From the cell containing the given text, extract its center point as (x, y) coordinate. 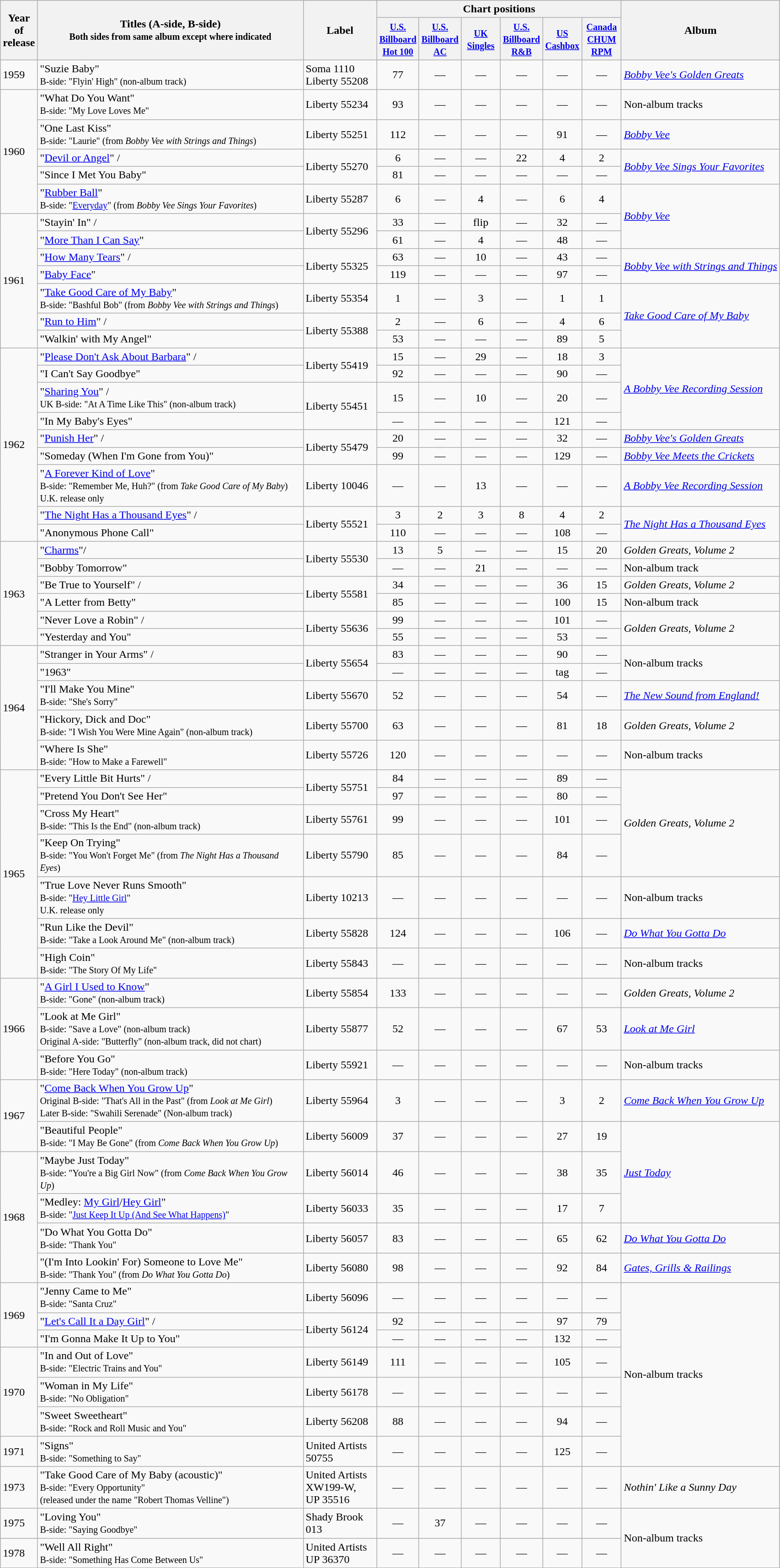
Liberty 56014 (340, 1173)
43 (562, 257)
flip (481, 222)
Soma 1110Liberty 55208 (340, 75)
"Signs"B-side: "Something to Say" (170, 1451)
"Do What You Gotta Do"B-side: "Thank You" (170, 1238)
132 (562, 1339)
1969 (19, 1315)
111 (398, 1362)
21 (481, 567)
U.S. Billboard R&B (522, 39)
Liberty 55636 (340, 628)
Liberty 55828 (340, 933)
Liberty 56178 (340, 1392)
"Devil or Angel" / (170, 158)
1966 (19, 1029)
"In and Out of Love"B-side: "Electric Trains and You" (170, 1362)
Liberty 55287 (340, 198)
93 (398, 104)
"I'm Gonna Make It Up to You" (170, 1339)
United Artists XW199-W,UP 35516 (340, 1487)
"Every Little Bit Hurts" / (170, 779)
"True Love Never Runs Smooth"B-side: "Hey Little Girl"U.K. release only (170, 897)
tag (562, 672)
Liberty 56080 (340, 1268)
100 (562, 602)
Liberty 56057 (340, 1238)
65 (562, 1238)
Liberty 56124 (340, 1330)
105 (562, 1362)
110 (398, 533)
Gates, Grills & Railings (700, 1268)
"High Coin"B-side: "The Story Of My Life" (170, 963)
"How Many Tears" / (170, 257)
US Cashbox (562, 39)
"Take Good Care of My Baby (acoustic)"B-side: "Every Opportunity"(released under the name "Robert Thomas Velline") (170, 1487)
Liberty 55726 (340, 755)
"Maybe Just Today"B-side: "You're a Big Girl Now" (from Come Back When You Grow Up) (170, 1173)
108 (562, 533)
Liberty 55790 (340, 855)
Album (700, 30)
"Let's Call It a Day Girl" / (170, 1321)
U.S. Billboard Hot 100 (398, 39)
Liberty 10046 (340, 485)
"Take Good Care of My Baby"B-side: "Bashful Bob" (from Bobby Vee with Strings and Things) (170, 298)
Liberty 55530 (340, 559)
"Someday (When I'm Gone from You)" (170, 456)
The New Sound from England! (700, 696)
"The Night Has a Thousand Eyes" / (170, 515)
"Since I Met You Baby" (170, 175)
"Cross My Heart"B-side: "This Is the End" (non-album track) (170, 819)
Bobby Vee Sings Your Favorites (700, 166)
61 (398, 240)
"Rubber Ball"B-side: "Everyday" (from Bobby Vee Sings Your Favorites) (170, 198)
1960 (19, 152)
Liberty 56033 (340, 1209)
"Come Back When You Grow Up"Original B-side: "That's All in the Past" (from Look at Me Girl)Later B-side: "Swahili Serenade" (Non-album track) (170, 1101)
"Medley: My Girl/Hey Girl"B-side: "Just Keep It Up (And See What Happens)" (170, 1209)
Liberty 56149 (340, 1362)
Liberty 55654 (340, 663)
U.S. Billboard AC (440, 39)
55 (398, 637)
Look at Me Girl (700, 1029)
"A Girl I Used to Know"B-side: "Gone" (non-album track) (170, 993)
"Stranger in Your Arms" / (170, 655)
121 (562, 421)
1968 (19, 1217)
"Run Like the Devil"B-side: "Take a Look Around Me" (non-album track) (170, 933)
"Loving You"B-side: "Saying Goodbye" (170, 1523)
94 (562, 1422)
"Anonymous Phone Call" (170, 533)
119 (398, 274)
54 (562, 696)
"Suzie Baby"B-side: "Flyin' High" (non-album track) (170, 75)
"What Do You Want"B-side: "My Love Loves Me" (170, 104)
88 (398, 1422)
Liberty 55751 (340, 787)
"1963" (170, 672)
1967 (19, 1115)
Liberty 56208 (340, 1422)
67 (562, 1029)
United Artists UP 36370 (340, 1552)
98 (398, 1268)
1963 (19, 593)
"Before You Go"B-side: "Here Today" (non-album track) (170, 1064)
"I Can't Say Goodbye" (170, 374)
Liberty 55877 (340, 1029)
Titles (A-side, B-side)Both sides from same album except where indicated (170, 30)
46 (398, 1173)
91 (562, 134)
"Run to Him" / (170, 322)
Liberty 55761 (340, 819)
Nothin' Like a Sunny Day (700, 1487)
129 (562, 456)
1973 (19, 1487)
"Baby Face" (170, 274)
1970 (19, 1392)
34 (398, 585)
1961 (19, 281)
1964 (19, 708)
1962 (19, 445)
120 (398, 755)
Shady Brook 013 (340, 1523)
"Walkin' with My Angel" (170, 339)
"Beautiful People"B-side: "I May Be Gone" (from Come Back When You Grow Up) (170, 1136)
Liberty 56009 (340, 1136)
CanadaCHUMRPM (602, 39)
1959 (19, 75)
Liberty 55581 (340, 593)
"Yesterday and You" (170, 637)
Just Today (700, 1173)
48 (562, 240)
Liberty 56096 (340, 1297)
Liberty 55354 (340, 298)
19 (602, 1136)
77 (398, 75)
The Night Has a Thousand Eyes (700, 524)
Liberty 55921 (340, 1064)
Label (340, 30)
36 (562, 585)
"Look at Me Girl"B-side: "Save a Love" (non-album track)Original A-side: "Butterfly" (non-album track, did not chart) (170, 1029)
Liberty 10213 (340, 897)
"In My Baby's Eyes" (170, 421)
1965 (19, 874)
UK Singles (481, 39)
Bobby Vee Meets the Crickets (700, 456)
"Punish Her" / (170, 438)
"Be True to Yourself" / (170, 585)
"Well All Right"B-side: "Something Has Come Between Us" (170, 1552)
Liberty 55234 (340, 104)
Liberty 55670 (340, 696)
Come Back When You Grow Up (700, 1101)
"Stayin' In" / (170, 222)
"Woman in My Life"B-side: "No Obligation" (170, 1392)
17 (562, 1209)
"Bobby Tomorrow" (170, 567)
33 (398, 222)
29 (481, 357)
Liberty 55854 (340, 993)
Liberty 55521 (340, 524)
"Keep On Trying"B-side: "You Won't Forget Me" (from The Night Has a Thousand Eyes) (170, 855)
Liberty 55325 (340, 266)
Bobby Vee with Strings and Things (700, 266)
Take Good Care of My Baby (700, 315)
Liberty 55964 (340, 1101)
1975 (19, 1523)
"A Forever Kind of Love"B-side: "Remember Me, Huh?" (from Take Good Care of My Baby)U.K. release only (170, 485)
124 (398, 933)
27 (562, 1136)
Liberty 55451 (340, 406)
"More Than I Can Say" (170, 240)
7 (602, 1209)
1978 (19, 1552)
133 (398, 993)
Liberty 55270 (340, 166)
"Jenny Came to Me"B-side: "Santa Cruz" (170, 1297)
"Sweet Sweetheart"B-side: "Rock and Roll Music and You" (170, 1422)
112 (398, 134)
Liberty 55843 (340, 963)
106 (562, 933)
Liberty 55296 (340, 231)
"Pretend You Don't See Her" (170, 796)
"(I'm Into Lookin' For) Someone to Love Me"B-side: "Thank You" (from Do What You Gotta Do) (170, 1268)
Liberty 55388 (340, 331)
Liberty 55700 (340, 725)
"Charms"/ (170, 550)
"A Letter from Betty" (170, 602)
Liberty 55479 (340, 447)
"Please Don't Ask About Barbara" / (170, 357)
"I'll Make You Mine"B-side: "She's Sorry" (170, 696)
"Where Is She"B-side: "How to Make a Farewell" (170, 755)
"Hickory, Dick and Doc"B-side: "I Wish You Were Mine Again" (non-album track) (170, 725)
United Artists 50755 (340, 1451)
Liberty 55251 (340, 134)
"Never Love a Robin" / (170, 619)
125 (562, 1451)
8 (522, 515)
Year of release (19, 30)
80 (562, 796)
62 (602, 1238)
22 (522, 158)
"One Last Kiss"B-side: "Laurie" (from Bobby Vee with Strings and Things) (170, 134)
Chart positions (499, 9)
79 (602, 1321)
Liberty 55419 (340, 365)
38 (562, 1173)
1971 (19, 1451)
"Sharing You" / UK B-side: "At A Time Like This" (non-album track) (170, 398)
